Find where the given text appears and provide that cell's center as (X, Y) coordinate. 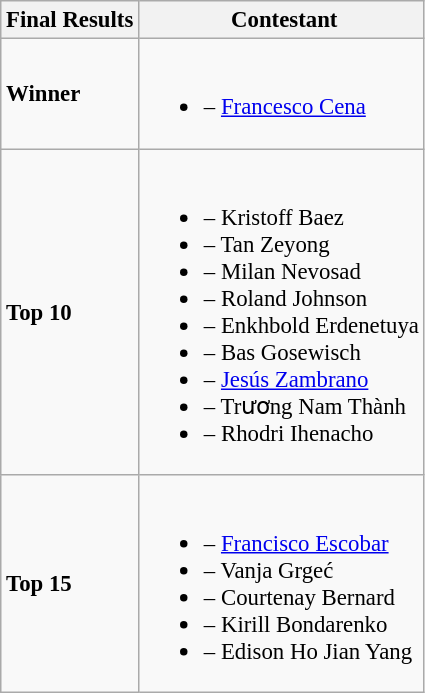
Final Results (70, 20)
– Francesco Cena (282, 94)
Winner (70, 94)
Top 15 (70, 584)
Contestant (282, 20)
– Francisco Escobar – Vanja Grgeć – Courtenay Bernard – Kirill Bondarenko – Edison Ho Jian Yang (282, 584)
Top 10 (70, 312)
